Extract the (x, y) coordinate from the center of the cell holding the provided text.  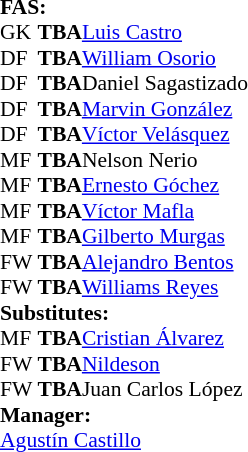
Víctor Mafla (165, 211)
Juan Carlos López (165, 389)
Nildeson (165, 364)
Manager: (124, 415)
Víctor Velásquez (165, 135)
Marvin González (165, 109)
Substitutes: (124, 313)
Nelson Nerio (165, 160)
Gilberto Murgas (165, 237)
Williams Reyes (165, 287)
Luis Castro (165, 33)
Alejandro Bentos (165, 262)
Daniel Sagastizado (165, 83)
Cristian Álvarez (165, 339)
William Osorio (165, 58)
Ernesto Góchez (165, 185)
GK (19, 33)
